From the cell containing the given text, extract its center point as (x, y) coordinate. 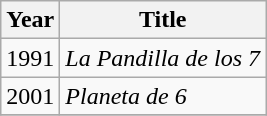
1991 (30, 58)
Title (163, 20)
La Pandilla de los 7 (163, 58)
Year (30, 20)
2001 (30, 96)
Planeta de 6 (163, 96)
